For the text-containing cell, return its midpoint in (X, Y) coordinate format. 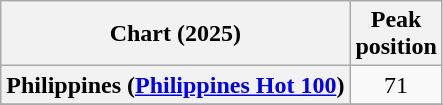
Chart (2025) (176, 34)
71 (396, 85)
Peakposition (396, 34)
Philippines (Philippines Hot 100) (176, 85)
